Output the [X, Y] coordinate of the center of the cell containing the given text.  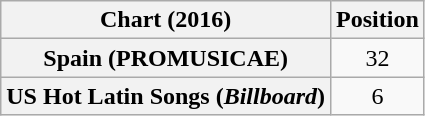
6 [378, 96]
Spain (PROMUSICAE) [166, 58]
32 [378, 58]
US Hot Latin Songs (Billboard) [166, 96]
Position [378, 20]
Chart (2016) [166, 20]
